For the text-containing cell, return its midpoint in (X, Y) coordinate format. 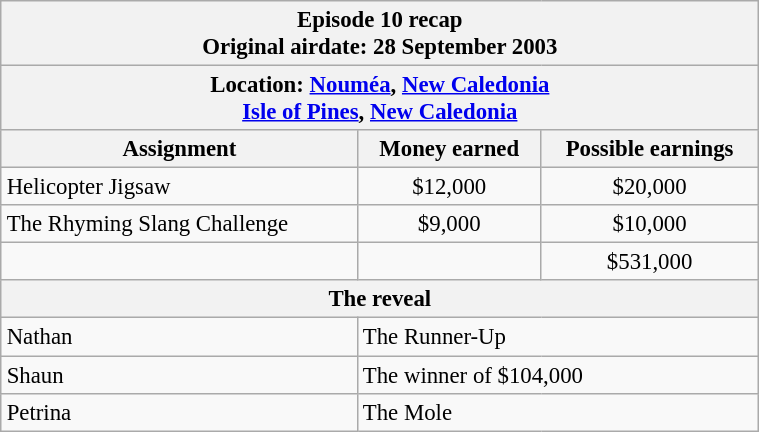
The Runner-Up (558, 337)
The Rhyming Slang Challenge (179, 224)
Helicopter Jigsaw (179, 187)
$9,000 (450, 224)
Episode 10 recapOriginal airdate: 28 September 2003 (380, 34)
Shaun (179, 375)
The Mole (558, 412)
Location: Nouméa, New CaledoniaIsle of Pines, New Caledonia (380, 98)
$10,000 (650, 224)
$20,000 (650, 187)
The reveal (380, 299)
Petrina (179, 412)
Money earned (450, 149)
$12,000 (450, 187)
The winner of $104,000 (558, 375)
Nathan (179, 337)
Assignment (179, 149)
Possible earnings (650, 149)
$531,000 (650, 262)
